Determine the [x, y] coordinate at the center of the cell enclosing the given text.  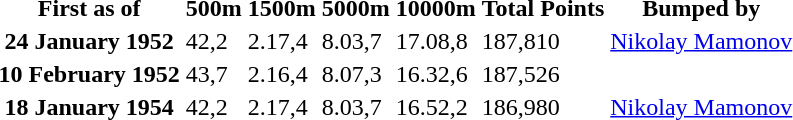
187,810 [542, 41]
16.32,6 [436, 74]
43,7 [214, 74]
2.17,4 [282, 41]
17.08,8 [436, 41]
8.07,3 [356, 74]
42,2 [214, 41]
187,526 [542, 74]
2.16,4 [282, 74]
8.03,7 [356, 41]
